Return the (x, y) coordinate for the center point of the cell that contains the specified text.  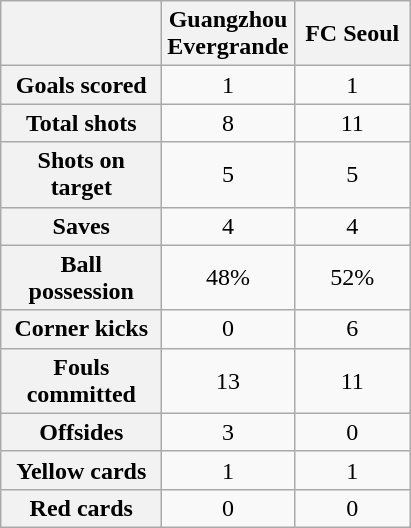
3 (228, 432)
13 (228, 380)
48% (228, 278)
6 (352, 329)
Ball possession (82, 278)
Total shots (82, 123)
Red cards (82, 508)
52% (352, 278)
Fouls committed (82, 380)
8 (228, 123)
Goals scored (82, 85)
Shots on target (82, 174)
Yellow cards (82, 470)
Corner kicks (82, 329)
FC Seoul (352, 34)
Guangzhou Evergrande (228, 34)
Saves (82, 226)
Offsides (82, 432)
